Search for the cell housing the specified text and yield its (X, Y) center coordinate. 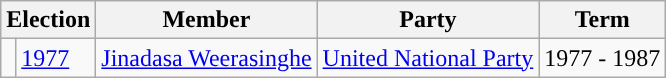
Party (428, 20)
1977 (56, 58)
Term (602, 20)
United National Party (428, 58)
Member (206, 20)
Election (48, 20)
1977 - 1987 (602, 58)
Jinadasa Weerasinghe (206, 58)
